Provide the (x, y) coordinate of the cell's center where the given text is located.  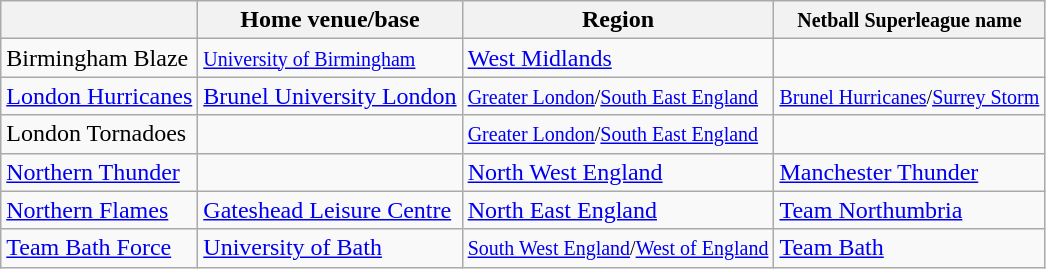
London Hurricanes (100, 96)
Brunel University London (330, 96)
South West England/West of England (618, 248)
North West England (618, 172)
West Midlands (618, 58)
Team Bath Force (100, 248)
Home venue/base (330, 20)
Region (618, 20)
Northern Flames (100, 210)
Birmingham Blaze (100, 58)
Team Northumbria (910, 210)
Manchester Thunder (910, 172)
Brunel Hurricanes/Surrey Storm (910, 96)
University of Birmingham (330, 58)
London Tornadoes (100, 134)
Gateshead Leisure Centre (330, 210)
Netball Superleague name (910, 20)
Team Bath (910, 248)
University of Bath (330, 248)
Northern Thunder (100, 172)
North East England (618, 210)
